Capture the cell that displays the provided text and extract its [x, y] central coordinate. 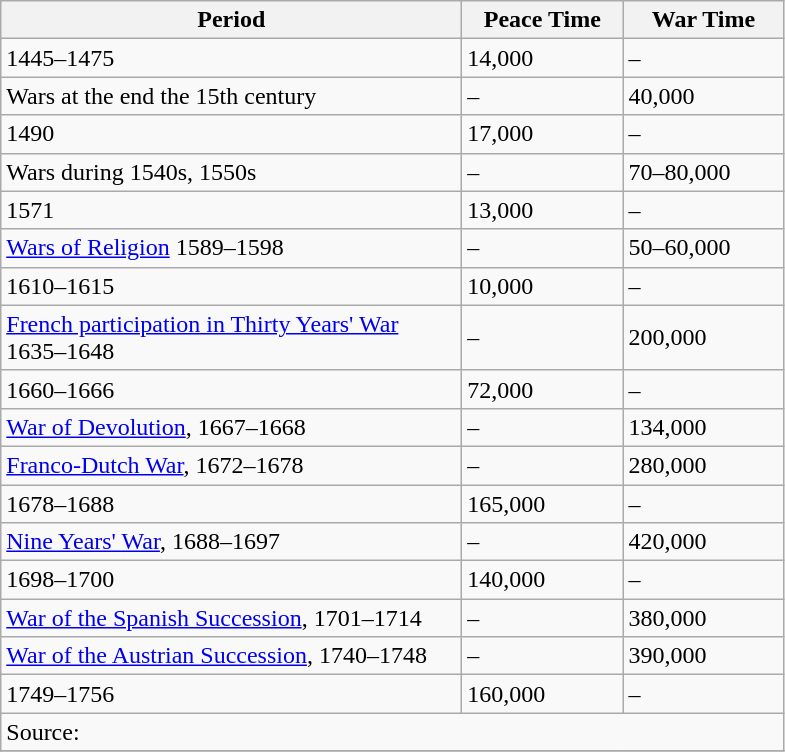
Franco-Dutch War, 1672–1678 [232, 465]
165,000 [542, 503]
70–80,000 [704, 172]
Wars at the end the 15th century [232, 96]
1490 [232, 134]
Source: [392, 732]
50–60,000 [704, 248]
390,000 [704, 656]
40,000 [704, 96]
420,000 [704, 542]
War of Devolution, 1667–1668 [232, 427]
1571 [232, 210]
Wars during 1540s, 1550s [232, 172]
17,000 [542, 134]
72,000 [542, 389]
French participation in Thirty Years' War 1635–1648 [232, 338]
1445–1475 [232, 58]
134,000 [704, 427]
13,000 [542, 210]
1610–1615 [232, 286]
160,000 [542, 694]
1698–1700 [232, 580]
1660–1666 [232, 389]
200,000 [704, 338]
10,000 [542, 286]
War of the Austrian Succession, 1740–1748 [232, 656]
380,000 [704, 618]
14,000 [542, 58]
1749–1756 [232, 694]
140,000 [542, 580]
1678–1688 [232, 503]
Peace Time [542, 20]
Nine Years' War, 1688–1697 [232, 542]
280,000 [704, 465]
War of the Spanish Succession, 1701–1714 [232, 618]
Wars of Religion 1589–1598 [232, 248]
War Time [704, 20]
Period [232, 20]
